For the text-containing cell, return its midpoint in (x, y) coordinate format. 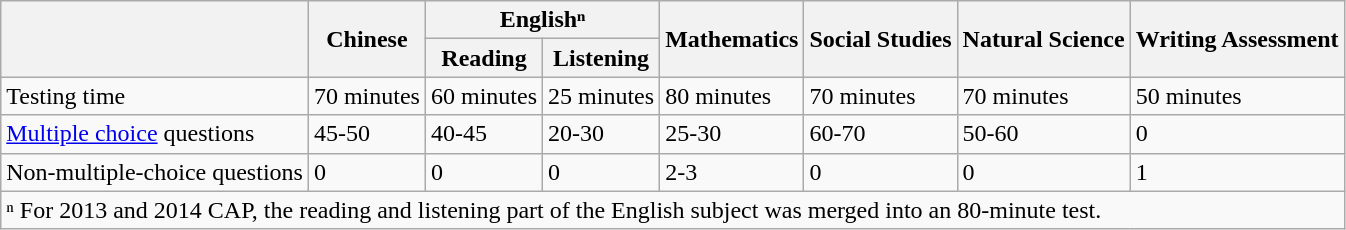
Chinese (366, 39)
Writing Assessment (1237, 39)
40-45 (484, 134)
20-30 (602, 134)
Non-multiple-choice questions (155, 172)
80 minutes (732, 96)
1 (1237, 172)
60 minutes (484, 96)
60-70 (880, 134)
Listening (602, 58)
2-3 (732, 172)
50 minutes (1237, 96)
Mathematics (732, 39)
Englishⁿ (542, 20)
25-30 (732, 134)
45-50 (366, 134)
Reading (484, 58)
Natural Science (1044, 39)
Social Studies (880, 39)
ⁿ For 2013 and 2014 CAP, the reading and listening part of the English subject was merged into an 80-minute test. (672, 210)
Multiple choice questions (155, 134)
Testing time (155, 96)
25 minutes (602, 96)
50-60 (1044, 134)
